Identify which cell holds the provided text, then report its [X, Y] central coordinate. 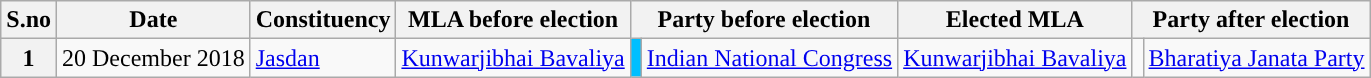
Jasdan [323, 58]
Party after election [1251, 20]
S.no [29, 20]
1 [29, 58]
Elected MLA [1015, 20]
Date [154, 20]
Indian National Congress [769, 58]
Party before election [764, 20]
MLA before election [513, 20]
Bharatiya Janata Party [1256, 58]
Constituency [323, 20]
20 December 2018 [154, 58]
